Extract the [X, Y] coordinate from the center of the cell holding the provided text.  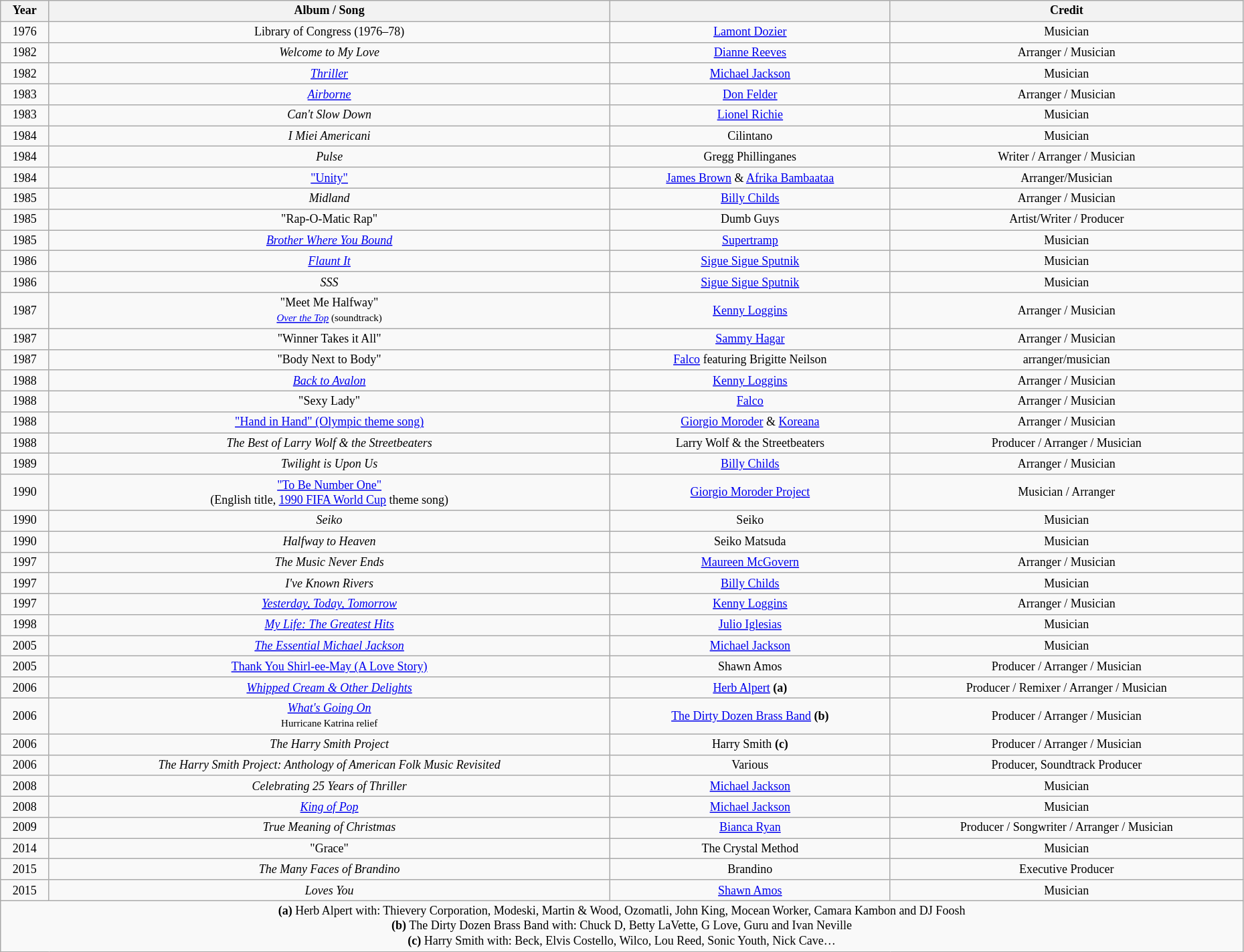
I've Known Rivers [329, 583]
Arranger/Musician [1067, 178]
Julio Iglesias [749, 625]
The Best of Larry Wolf & the Streetbeaters [329, 443]
Lionel Richie [749, 115]
Dianne Reeves [749, 52]
"Winner Takes it All" [329, 339]
Giorgio Moroder Project [749, 492]
SSS [329, 282]
Loves You [329, 890]
1989 [25, 464]
Back to Avalon [329, 380]
Twilight is Upon Us [329, 464]
Various [749, 765]
What's Going OnHurricane Katrina relief [329, 716]
Gregg Phillinganes [749, 157]
Brother Where You Bound [329, 241]
"Hand in Hand" (Olympic theme song) [329, 423]
"Body Next to Body" [329, 360]
Dumb Guys [749, 219]
Airborne [329, 94]
Herb Alpert (a) [749, 688]
Yesterday, Today, Tomorrow [329, 603]
Giorgio Moroder & Koreana [749, 423]
Musician / Arranger [1067, 492]
Library of Congress (1976–78) [329, 32]
Seiko Matsuda [749, 542]
Cilintano [749, 136]
The Harry Smith Project [329, 744]
Larry Wolf & the Streetbeaters [749, 443]
2009 [25, 828]
1998 [25, 625]
Producer / Songwriter / Arranger / Musician [1067, 828]
The Harry Smith Project: Anthology of American Folk Music Revisited [329, 765]
The Dirty Dozen Brass Band (b) [749, 716]
Pulse [329, 157]
Midland [329, 198]
Whipped Cream & Other Delights [329, 688]
My Life: The Greatest Hits [329, 625]
Flaunt It [329, 261]
Don Felder [749, 94]
"Rap-O-Matic Rap" [329, 219]
Halfway to Heaven [329, 542]
The Many Faces of Brandino [329, 870]
Sammy Hagar [749, 339]
"Unity" [329, 178]
Album / Song [329, 11]
Harry Smith (c) [749, 744]
Artist/Writer / Producer [1067, 219]
Executive Producer [1067, 870]
Producer, Soundtrack Producer [1067, 765]
"Sexy Lady" [329, 401]
Maureen McGovern [749, 562]
Thank You Shirl-ee-May (A Love Story) [329, 666]
Year [25, 11]
King of Pop [329, 807]
Falco [749, 401]
Bianca Ryan [749, 828]
"Meet Me Halfway"Over the Top (soundtrack) [329, 310]
Welcome to My Love [329, 52]
Producer / Remixer / Arranger / Musician [1067, 688]
I Miei Americani [329, 136]
"To Be Number One" (English title, 1990 FIFA World Cup theme song) [329, 492]
Writer / Arranger / Musician [1067, 157]
2014 [25, 848]
Brandino [749, 870]
True Meaning of Christmas [329, 828]
Thriller [329, 74]
Lamont Dozier [749, 32]
Falco featuring Brigitte Neilson [749, 360]
The Crystal Method [749, 848]
arranger/musician [1067, 360]
1976 [25, 32]
Credit [1067, 11]
Celebrating 25 Years of Thriller [329, 785]
The Music Never Ends [329, 562]
The Essential Michael Jackson [329, 646]
Supertramp [749, 241]
Can't Slow Down [329, 115]
"Grace" [329, 848]
James Brown & Afrika Bambaataa [749, 178]
